Return (x, y) of the center of cell containing provided text 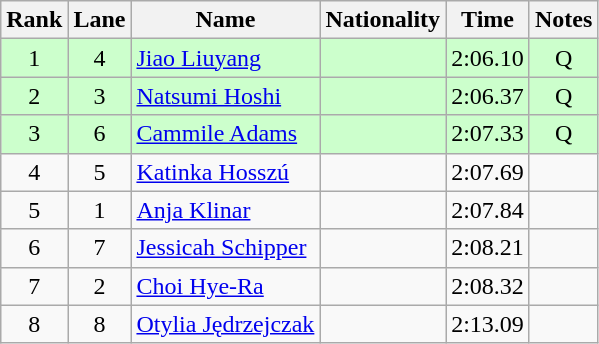
Time (488, 20)
Notes (563, 20)
Otylia Jędrzejczak (226, 324)
Katinka Hosszú (226, 172)
Jessicah Schipper (226, 248)
2:07.84 (488, 210)
2:07.33 (488, 134)
2:13.09 (488, 324)
Jiao Liuyang (226, 58)
Rank (34, 20)
2:07.69 (488, 172)
2:06.10 (488, 58)
Cammile Adams (226, 134)
Natsumi Hoshi (226, 96)
2:06.37 (488, 96)
Anja Klinar (226, 210)
2:08.32 (488, 286)
Choi Hye-Ra (226, 286)
Name (226, 20)
2:08.21 (488, 248)
Nationality (383, 20)
Lane (100, 20)
